Output the [x, y] coordinate of the center of the cell containing the given text.  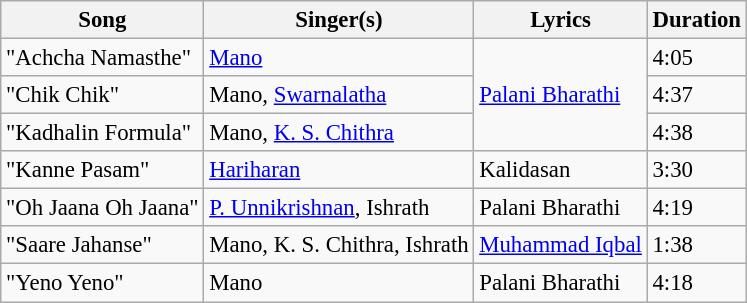
Mano, K. S. Chithra, Ishrath [339, 245]
4:19 [696, 208]
Hariharan [339, 170]
Lyrics [560, 20]
Singer(s) [339, 20]
"Achcha Namasthe" [102, 58]
Kalidasan [560, 170]
4:05 [696, 58]
Song [102, 20]
1:38 [696, 245]
Muhammad Iqbal [560, 245]
4:18 [696, 283]
"Oh Jaana Oh Jaana" [102, 208]
4:38 [696, 133]
"Kanne Pasam" [102, 170]
"Chik Chik" [102, 95]
P. Unnikrishnan, Ishrath [339, 208]
"Kadhalin Formula" [102, 133]
3:30 [696, 170]
Mano, K. S. Chithra [339, 133]
4:37 [696, 95]
Duration [696, 20]
"Yeno Yeno" [102, 283]
Mano, Swarnalatha [339, 95]
"Saare Jahanse" [102, 245]
